Determine the [x, y] coordinate at the center of the cell enclosing the given text.  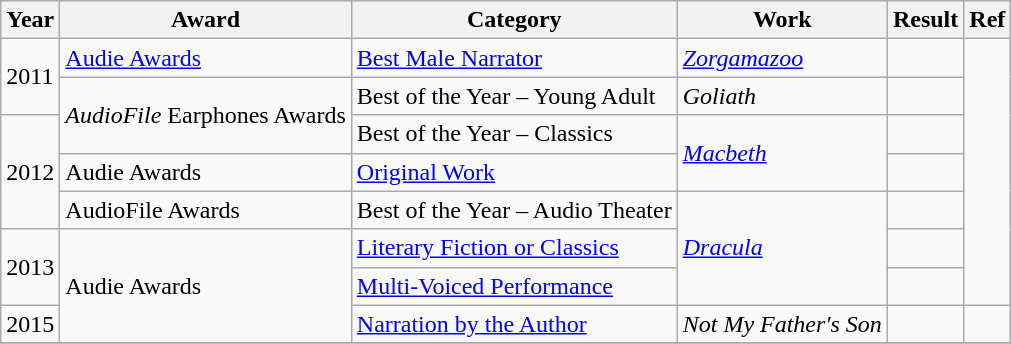
2012 [30, 172]
AudioFile Awards [206, 210]
Dracula [782, 248]
Multi-Voiced Performance [514, 286]
Best of the Year – Young Adult [514, 96]
Narration by the Author [514, 324]
Result [925, 20]
Best of the Year – Classics [514, 134]
Work [782, 20]
Ref [988, 20]
Goliath [782, 96]
Year [30, 20]
Best of the Year – Audio Theater [514, 210]
Best Male Narrator [514, 58]
Not My Father's Son [782, 324]
AudioFile Earphones Awards [206, 115]
2011 [30, 77]
Literary Fiction or Classics [514, 248]
Macbeth [782, 153]
Original Work [514, 172]
2015 [30, 324]
2013 [30, 267]
Zorgamazoo [782, 58]
Award [206, 20]
Category [514, 20]
